Extract the [X, Y] coordinate from the center of the cell holding the provided text.  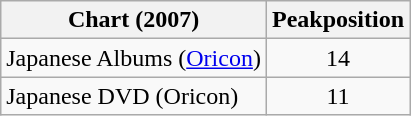
11 [338, 96]
Japanese DVD (Oricon) [134, 96]
Japanese Albums (Oricon) [134, 58]
14 [338, 58]
Peakposition [338, 20]
Chart (2007) [134, 20]
